Output the [X, Y] coordinate of the center of the cell containing the given text.  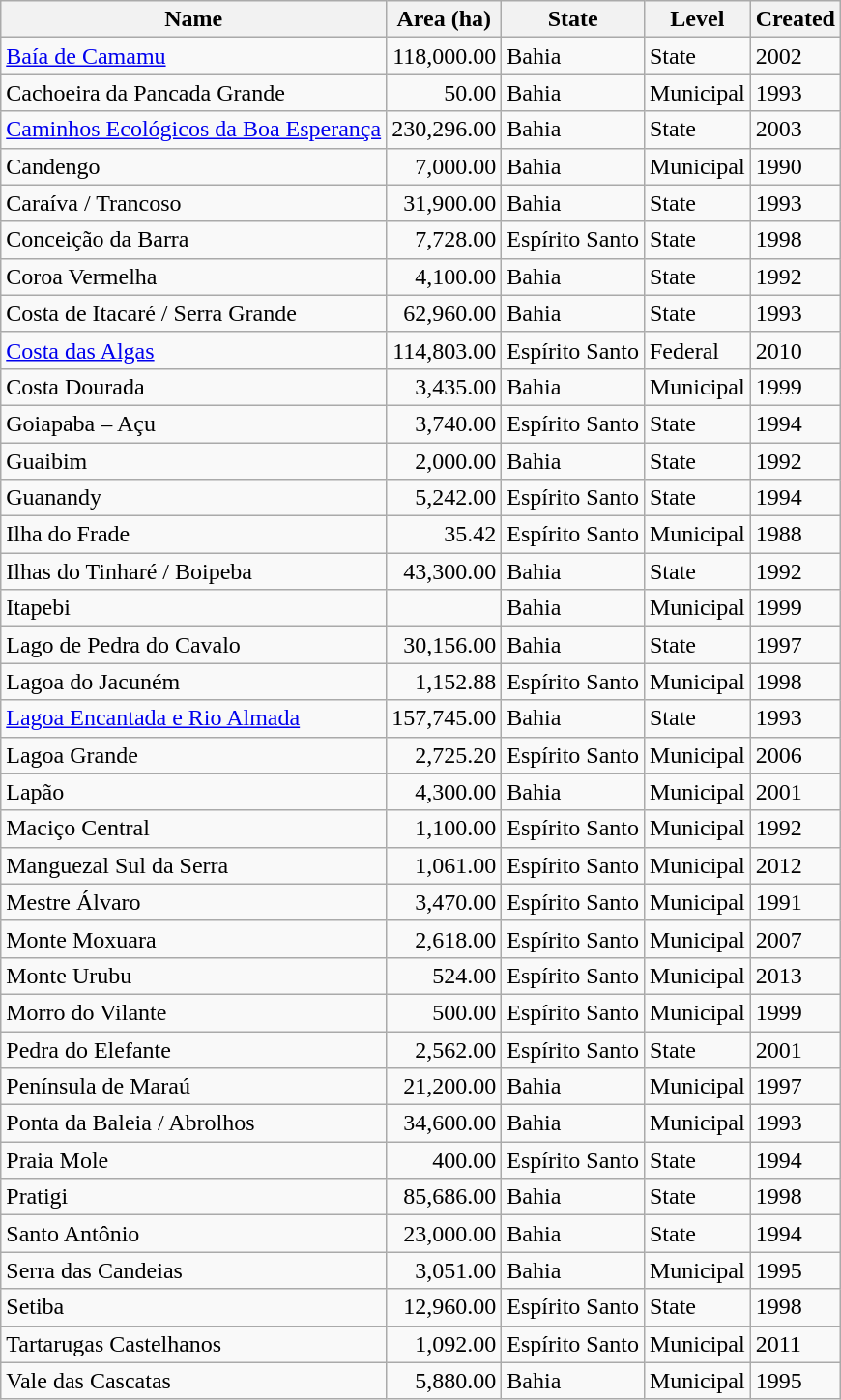
2002 [795, 56]
Cachoeira da Pancada Grande [193, 93]
Ponta da Baleia / Abrolhos [193, 1123]
Lagoa Encantada e Rio Almada [193, 718]
43,300.00 [445, 571]
2007 [795, 939]
2003 [795, 130]
3,435.00 [445, 387]
Serra das Candeias [193, 1270]
230,296.00 [445, 130]
2,000.00 [445, 461]
2011 [795, 1344]
1988 [795, 535]
1990 [795, 166]
2,725.20 [445, 755]
Vale das Cascatas [193, 1381]
2,618.00 [445, 939]
Created [795, 19]
2010 [795, 350]
Costa de Itacaré / Serra Grande [193, 313]
Federal [697, 350]
Manguezal Sul da Serra [193, 865]
1,061.00 [445, 865]
Coroa Vermelha [193, 277]
Name [193, 19]
31,900.00 [445, 203]
4,300.00 [445, 792]
1991 [795, 902]
2006 [795, 755]
50.00 [445, 93]
1,152.88 [445, 682]
7,000.00 [445, 166]
23,000.00 [445, 1234]
85,686.00 [445, 1197]
Caminhos Ecológicos da Boa Esperança [193, 130]
Setiba [193, 1307]
2012 [795, 865]
Monte Moxuara [193, 939]
3,051.00 [445, 1270]
Lagoa do Jacuném [193, 682]
Lago de Pedra do Cavalo [193, 645]
3,470.00 [445, 902]
35.42 [445, 535]
5,880.00 [445, 1381]
157,745.00 [445, 718]
Baía de Camamu [193, 56]
Candengo [193, 166]
12,960.00 [445, 1307]
Ilha do Frade [193, 535]
Pratigi [193, 1197]
Costa Dourada [193, 387]
Monte Urubu [193, 976]
Península de Maraú [193, 1087]
118,000.00 [445, 56]
Santo Antônio [193, 1234]
7,728.00 [445, 240]
34,600.00 [445, 1123]
2,562.00 [445, 1049]
500.00 [445, 1012]
Itapebi [193, 608]
114,803.00 [445, 350]
Ilhas do Tinharé / Boipeba [193, 571]
62,960.00 [445, 313]
Guaibim [193, 461]
Level [697, 19]
4,100.00 [445, 277]
Guanandy [193, 498]
524.00 [445, 976]
Mestre Álvaro [193, 902]
400.00 [445, 1160]
Morro do Vilante [193, 1012]
21,200.00 [445, 1087]
Goiapaba – Açu [193, 423]
Costa das Algas [193, 350]
Tartarugas Castelhanos [193, 1344]
1,092.00 [445, 1344]
Lapão [193, 792]
Maciço Central [193, 829]
5,242.00 [445, 498]
Conceição da Barra [193, 240]
3,740.00 [445, 423]
Praia Mole [193, 1160]
1,100.00 [445, 829]
Area (ha) [445, 19]
Pedra do Elefante [193, 1049]
2013 [795, 976]
30,156.00 [445, 645]
Lagoa Grande [193, 755]
Caraíva / Trancoso [193, 203]
